Detect which cell encompasses the target text, then output its (X, Y) center coordinate. 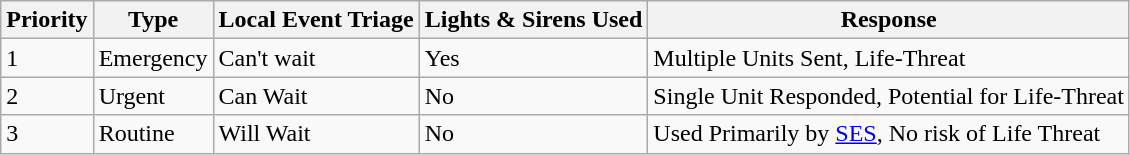
3 (47, 134)
Routine (153, 134)
1 (47, 58)
Used Primarily by SES, No risk of Life Threat (889, 134)
Single Unit Responded, Potential for Life-Threat (889, 96)
Type (153, 20)
Priority (47, 20)
Emergency (153, 58)
Will Wait (316, 134)
Can't wait (316, 58)
2 (47, 96)
Multiple Units Sent, Life-Threat (889, 58)
Can Wait (316, 96)
Lights & Sirens Used (534, 20)
Response (889, 20)
Local Event Triage (316, 20)
Yes (534, 58)
Urgent (153, 96)
